Detect which cell encompasses the target text, then output its (X, Y) center coordinate. 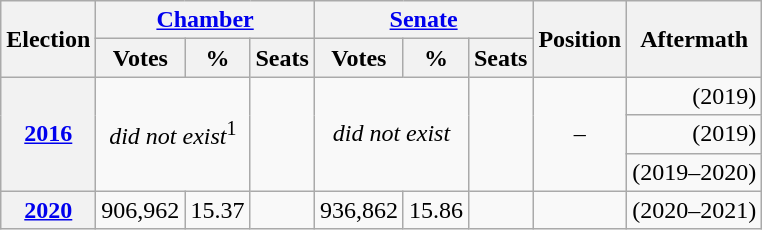
did not exist (391, 134)
906,962 (140, 210)
2016 (48, 134)
2020 (48, 210)
Senate (424, 20)
(2019–2020) (694, 172)
Chamber (206, 20)
Election (48, 39)
– (580, 134)
Position (580, 39)
936,862 (358, 210)
did not exist1 (173, 134)
15.37 (218, 210)
Aftermath (694, 39)
(2020–2021) (694, 210)
15.86 (436, 210)
